Scan for the cell matching the given text and deliver its (x, y) coordinate at center. 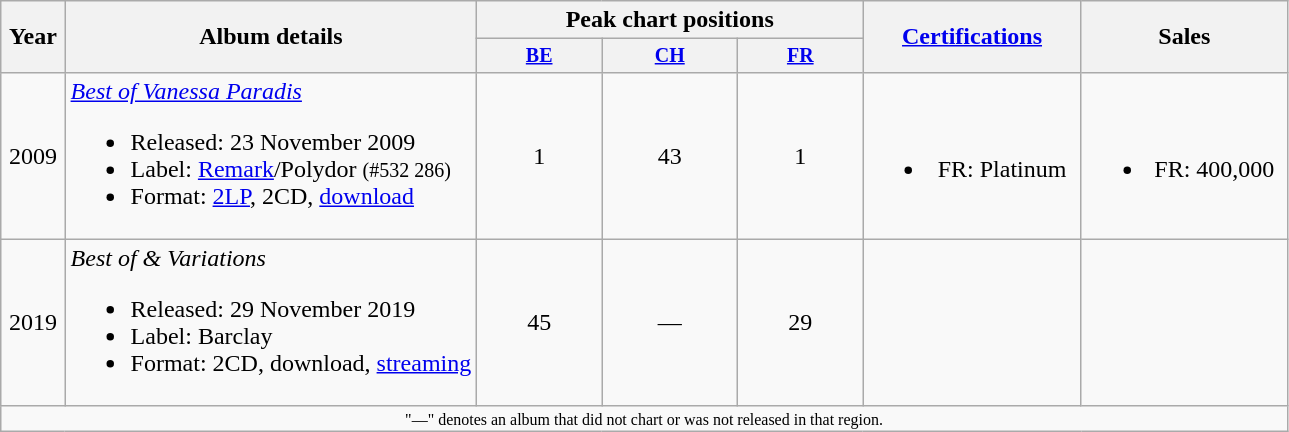
Sales (1184, 37)
BE (540, 56)
Best of & VariationsReleased: 29 November 2019Label: BarclayFormat: 2CD, download, streaming (271, 322)
FR: 400,000 (1184, 156)
2009 (33, 156)
CH (670, 56)
— (670, 322)
Certifications (972, 37)
FR: Platinum (972, 156)
45 (540, 322)
2019 (33, 322)
Year (33, 37)
Peak chart positions (670, 20)
"—" denotes an album that did not chart or was not released in that region. (644, 418)
29 (800, 322)
43 (670, 156)
Album details (271, 37)
FR (800, 56)
Best of Vanessa ParadisReleased: 23 November 2009Label: Remark/Polydor (#532 286)Format: 2LP, 2CD, download (271, 156)
